For the text-containing cell, return its midpoint in [x, y] coordinate format. 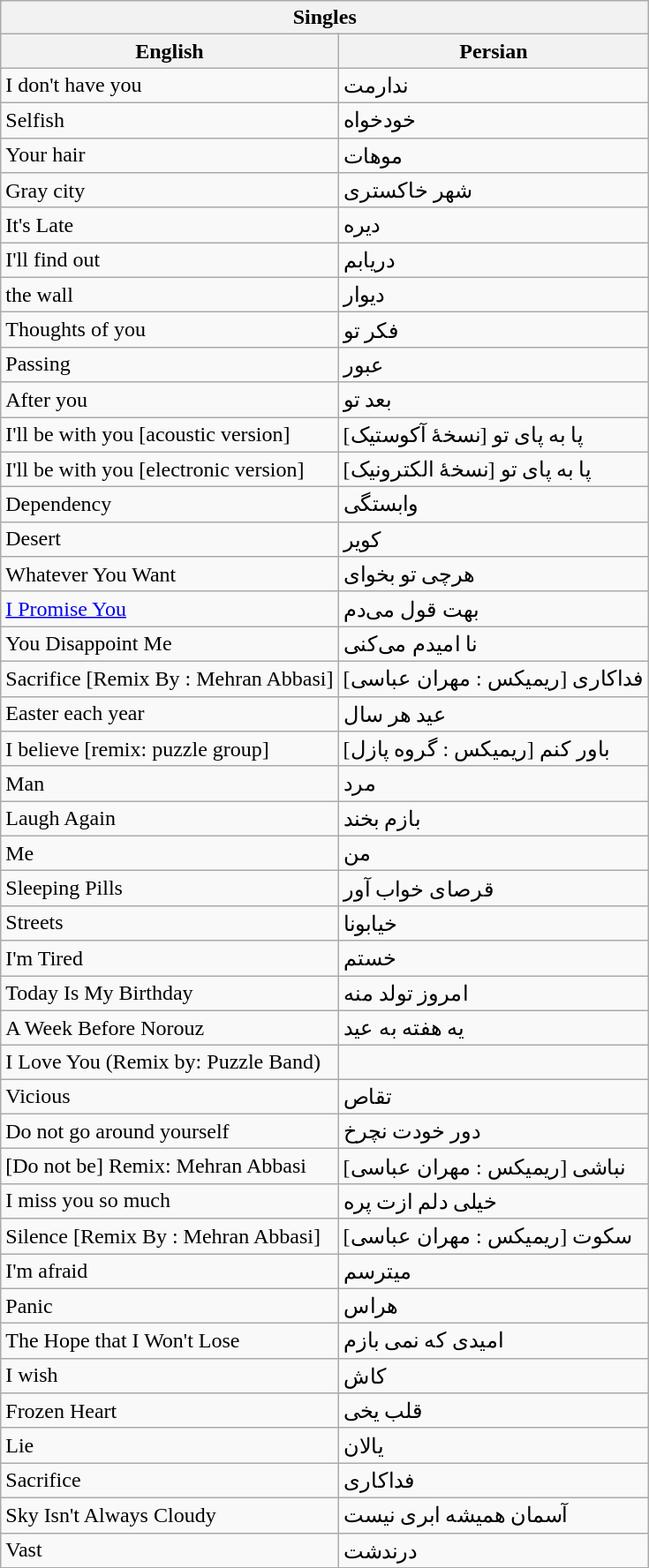
You Disappoint Me [170, 644]
The Hope that I Won't Lose [170, 1341]
I'm Tired [170, 958]
I Love You (Remix by: Puzzle Band) [170, 1062]
درندشت [494, 1550]
[فداکاری [ریمیکس : مهران عباسی [494, 679]
I miss you so much [170, 1201]
دیوار [494, 295]
دریابم [494, 260]
Singles [325, 18]
After you [170, 400]
Panic [170, 1306]
Whatever You Want [170, 574]
I'll be with you [acoustic version] [170, 434]
It's Late [170, 225]
امیدی که نمی بازم [494, 1341]
Passing [170, 364]
قرصای خواب آور [494, 889]
the wall [170, 295]
خیابونا [494, 923]
Silence [Remix By : Mehran Abbasi] [170, 1236]
Do not go around yourself [170, 1131]
کویر [494, 539]
امروز تولد منه [494, 994]
Persian [494, 51]
میترسم [494, 1271]
Vicious [170, 1097]
Sky Isn't Always Cloudy [170, 1515]
پا به پای تو [نسخۀ آکوستیک] [494, 434]
قلب یخی [494, 1411]
ندارمت [494, 86]
مرد [494, 784]
عبور [494, 364]
یالان [494, 1445]
Dependency [170, 505]
A Week Before Norouz [170, 1028]
I wish [170, 1376]
I Promise You [170, 609]
I'll be with you [electronic version] [170, 469]
سکوت [ریمیکس : مهران عباسی] [494, 1236]
هراس [494, 1306]
I'll find out [170, 260]
شهر خاکستری [494, 191]
Your hair [170, 155]
Me [170, 853]
کاش [494, 1376]
Today Is My Birthday [170, 994]
فکر تو [494, 330]
Sacrifice [170, 1481]
English [170, 51]
موهات [494, 155]
Gray city [170, 191]
باور کنم [ریمیکس : گروه پازل] [494, 749]
بعد تو [494, 400]
I don't have you [170, 86]
وابستگی [494, 505]
[نباشی [ریمیکس : مهران عباسی [494, 1167]
I'm afraid [170, 1271]
I believe [remix: puzzle group] [170, 749]
Laugh Again [170, 819]
Sleeping Pills [170, 889]
Sacrifice [Remix By : Mehran Abbasi] [170, 679]
یه هفته به عید [494, 1028]
نا امیدم می‌کنی [494, 644]
Lie [170, 1445]
Man [170, 784]
Easter each year [170, 714]
دیره [494, 225]
Vast [170, 1550]
Desert [170, 539]
هرچی تو بخوای [494, 574]
پا به پای تو [نسخۀ الکترونیک] [494, 469]
آسمان همیشه ابری نیست [494, 1515]
خودخواه [494, 120]
Streets [170, 923]
بازم بخند [494, 819]
من [494, 853]
[Do not be] Remix: Mehran Abbasi [170, 1167]
عید هر سال [494, 714]
Frozen Heart [170, 1411]
تقاص [494, 1097]
فداکاری [494, 1481]
Selfish [170, 120]
دور خودت نچرخ [494, 1131]
خیلی دلم ازت پره [494, 1201]
Thoughts of you [170, 330]
بهت قول می‌دم [494, 609]
خستم [494, 958]
